Identify which cell holds the provided text, then report its (X, Y) central coordinate. 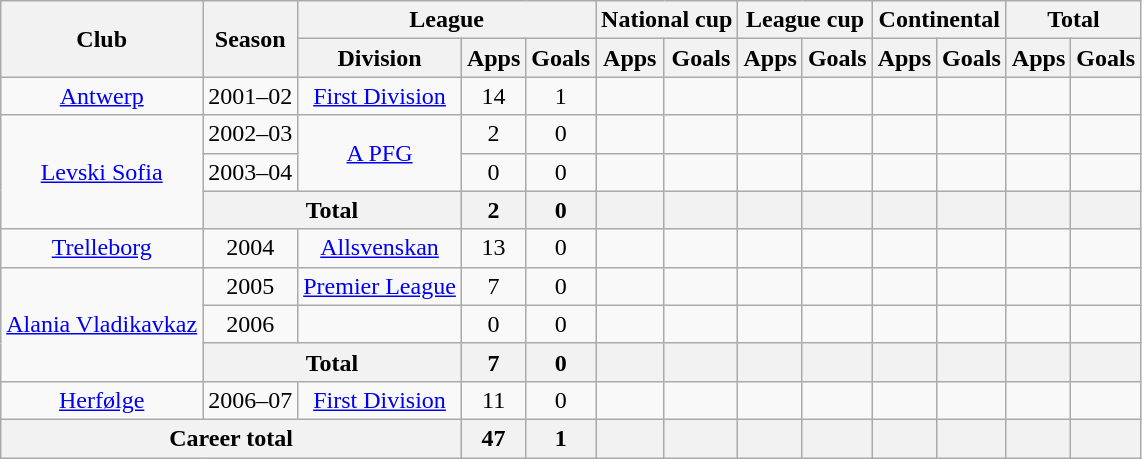
2002–03 (250, 134)
Levski Sofia (102, 172)
Career total (232, 438)
Antwerp (102, 96)
Season (250, 39)
11 (493, 400)
Alania Vladikavkaz (102, 324)
League (447, 20)
2003–04 (250, 172)
Trelleborg (102, 248)
2006 (250, 324)
2006–07 (250, 400)
A PFG (380, 153)
Allsvenskan (380, 248)
2004 (250, 248)
2001–02 (250, 96)
14 (493, 96)
Division (380, 58)
47 (493, 438)
League cup (805, 20)
Premier League (380, 286)
National cup (667, 20)
2005 (250, 286)
Continental (939, 20)
Club (102, 39)
Herfølge (102, 400)
13 (493, 248)
